Pinpoint the cell where the given text exists, returning its [x, y] midpoint coordinate. 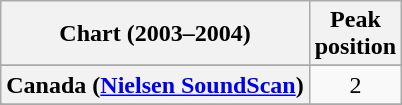
Peakposition [355, 34]
Chart (2003–2004) [155, 34]
Canada (Nielsen SoundScan) [155, 85]
2 [355, 85]
